Determine the (X, Y) coordinate at the center of the cell enclosing the given text.  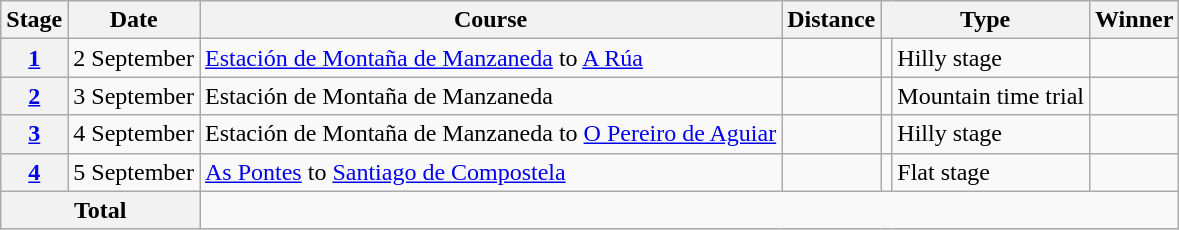
Flat stage (991, 172)
Distance (832, 20)
2 September (134, 58)
Stage (34, 20)
As Pontes to Santiago de Compostela (491, 172)
Date (134, 20)
Total (100, 210)
5 September (134, 172)
3 (34, 134)
Estación de Montaña de Manzaneda to O Pereiro de Aguiar (491, 134)
4 (34, 172)
1 (34, 58)
Winner (1134, 20)
3 September (134, 96)
2 (34, 96)
Mountain time trial (991, 96)
4 September (134, 134)
Type (986, 20)
Estación de Montaña de Manzaneda (491, 96)
Estación de Montaña de Manzaneda to A Rúa (491, 58)
Course (491, 20)
